Scan for the cell matching the given text and deliver its [x, y] coordinate at center. 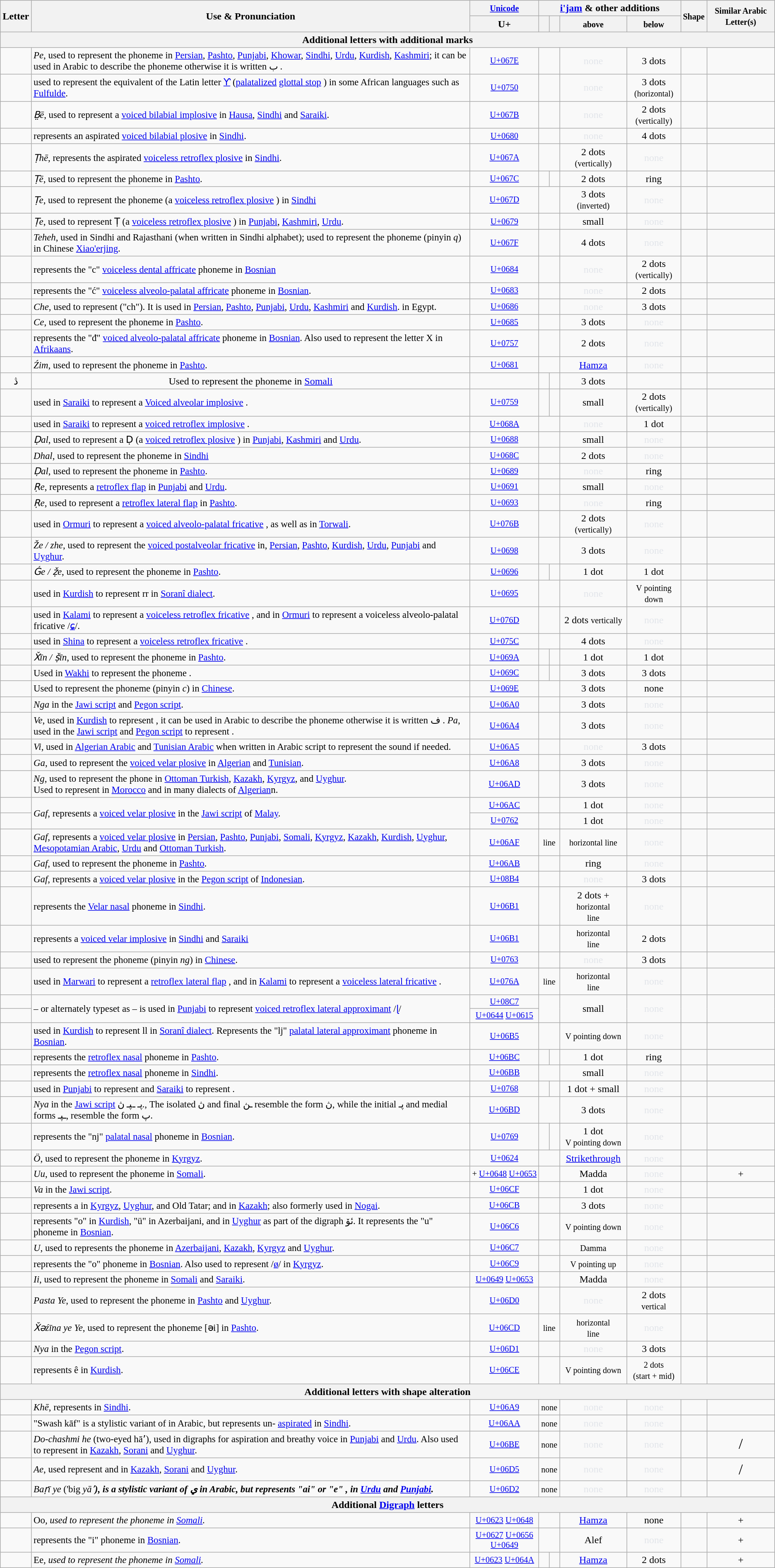
U+0688 [504, 439]
1 dot V pointing down [594, 1136]
U+0623 U+064A [504, 1560]
U+06BB [504, 1073]
1 dot + small [594, 1089]
U+06A4 [504, 726]
U+069E [504, 689]
2 dots vertically [594, 620]
U+0769 [504, 1136]
U+0759 [504, 402]
U+0627 U+0656 U+0649 [504, 1540]
U+067D [504, 200]
Ḍal, used to represent the phoneme in Pashto. [251, 471]
Ṛe, used to represent a retroflex lateral flap in Pashto. [251, 502]
U+08B4 [504, 879]
U+08C7 [504, 1002]
U+06CF [504, 1189]
U+0680 [504, 136]
Similar Arabic Letter(s) [741, 16]
U+0644 U+0615 [504, 1016]
Additional Digraph letters [387, 1505]
+ U+0648 U+0653 [504, 1174]
represents a voiced velar implosive in Sindhi and Saraiki [251, 939]
Baṛī ye ('big yāʼ), is a stylistic variant of ي in Arabic, but represents "ai" or "e" , in Urdu and Punjabi. [251, 1489]
Že / zhe, used to represent the voiced postalveolar fricative in, Persian, Pashto, Kurdish, Urdu, Punjabi and Uyghur. [251, 551]
U+06AD [504, 784]
2 dots (start + mid) [654, 1371]
used in Ormuri to represent a voiced alveolo-palatal fricative , as well as in Torwali. [251, 524]
"Swash kāf" is a stylistic variant of in Arabic, but represents un- aspirated in Sindhi. [251, 1423]
Letter [16, 16]
represents an aspirated voiced bilabial plosive in Sindhi. [251, 136]
Va in the Jawi script. [251, 1189]
represents a in Kyrgyz, Uyghur, and Old Tatar; and in Kazakh; also formerly used in Nogai. [251, 1205]
Use & Pronunciation [251, 16]
U+06AC [504, 805]
U+06CB [504, 1205]
U+067B [504, 115]
represents "o" in Kurdish, "ü" in Azerbaijani, and in Uyghur as part of the digraph ئۆ. It represents the "u" phoneme in Bosnian. [251, 1227]
Uu, used to represent the phoneme in Somali. [251, 1174]
U+06CD [504, 1328]
U, used to represents the phoneme in Azerbaijani, Kazakh, Kyrgyz and Uyghur. [251, 1248]
U+0768 [504, 1089]
U+0693 [504, 502]
U+0689 [504, 471]
Shape [694, 16]
U+076D [504, 620]
U+075C [504, 641]
U+06D2 [504, 1489]
used to represent the equivalent of the Latin letter Ƴ (palatalized glottal stop ) in some African languages such as Fulfulde. [251, 88]
Ii, used to represent the phoneme in Somali and Saraiki. [251, 1279]
Ǵe / ẓ̌e, used to represent the phoneme in Pashto. [251, 572]
U+069A [504, 657]
Used in Wakhi to represent the phoneme . [251, 673]
U+06A9 [504, 1407]
Źim, used to represent the phoneme in Pashto. [251, 365]
U+068A [504, 424]
U+ [504, 24]
represents the "o" phoneme in Bosnian. Also used to represent /ø/ in Kyrgyz. [251, 1263]
U+06C7 [504, 1248]
U+06B5 [504, 1036]
represents the "nj" palatal nasal phoneme in Bosnian. [251, 1136]
U+0685 [504, 322]
used in Kurdish to represent ll in Soranî dialect. Represents the "lj" palatal lateral approximant phoneme in Bosnian. [251, 1036]
Nga in the Jawi script and Pegon script. [251, 704]
Gaf, used to represent the phoneme in Pashto. [251, 863]
Ṛe, represents a retroflex flap in Punjabi and Urdu. [251, 487]
Used to represent the phoneme in Somali [251, 381]
ڎ [16, 381]
U+0757 [504, 343]
Ṭē, used to represent the phoneme in Pashto. [251, 179]
3 dots (inverted) [594, 200]
Ḍal, used to represent a Ḍ (a voiced retroflex plosive ) in Punjabi, Kashmiri and Urdu. [251, 439]
Gaf, represents a voiced velar plosive in the Pegon script of Indonesian. [251, 879]
Ae, used represent and in Kazakh, Sorani and Uyghur. [251, 1469]
Additional letters with additional marks [387, 40]
U+076A [504, 981]
U+06A5 [504, 747]
3 dots (horizontal) [654, 88]
used to represent the phoneme (pinyin ng) in Chinese. [251, 960]
U+0624 [504, 1158]
U+06AB [504, 863]
U+06C6 [504, 1227]
Used to represent the phoneme (pinyin c) in Chinese. [251, 689]
Ṭhē, represents the aspirated voiceless retroflex plosive in Sindhi. [251, 157]
U+0695 [504, 593]
U+0691 [504, 487]
represents the "c" voiceless dental affricate phoneme in Bosnian [251, 270]
represents ê in Kurdish. [251, 1371]
U+0750 [504, 88]
Ng, used to represent the phone in Ottoman Turkish, Kazakh, Kyrgyz, and Uyghur.Used to represent in Morocco and in many dialects of Algeriann. [251, 784]
Ṭe, used to represent the phoneme (a voiceless retroflex plosive ) in Sindhi [251, 200]
Ce, used to represent the phoneme in Pashto. [251, 322]
represents the "đ" voiced alveolo-palatal affricate phoneme in Bosnian. Also used to represent the letter X in Afrikaans. [251, 343]
U+06A0 [504, 704]
Strikethrough [594, 1158]
U+0696 [504, 572]
U+068C [504, 455]
Dhal, used to represent the phoneme in Sindhi [251, 455]
Vi, used in Algerian Arabic and Tunisian Arabic when written in Arabic script to represent the sound if needed. [251, 747]
U+067F [504, 243]
i'jam & other additions [610, 8]
used in Saraiki to represent a Voiced alveolar implosive . [251, 402]
Damma [594, 1248]
X̌īn / ṣ̌īn, used to represent the phoneme in Pashto. [251, 657]
U+067E [504, 61]
represents the "ć" voiceless alveolo-palatal affricate phoneme in Bosnian. [251, 291]
Pasta Ye, used to represent the phoneme in Pashto and Uyghur. [251, 1300]
below [654, 24]
U+0763 [504, 960]
– or alternately typeset as – is used in Punjabi to represent voiced retroflex lateral approximant /ɭ/ [251, 1009]
represents the retroflex nasal phoneme in Pashto. [251, 1057]
Oo, used to represent the phoneme in Somali. [251, 1520]
U+0623 U+0648 [504, 1520]
U+06BD [504, 1110]
Additional letters with shape alteration [387, 1392]
represents the Velar nasal phoneme in Sindhi. [251, 906]
U+06D1 [504, 1349]
U+06D0 [504, 1300]
U+0698 [504, 551]
Teheh, used in Sindhi and Rajasthani (when written in Sindhi alphabet); used to represent the phoneme (pinyin q) in Chinese Xiao'erjing. [251, 243]
U+069C [504, 673]
U+06D5 [504, 1469]
V pointing up [594, 1263]
used in Saraiki to represent a voiced retroflex implosive . [251, 424]
U+06AF [504, 843]
U+06C9 [504, 1263]
Alef [594, 1540]
U+067C [504, 179]
U+06BE [504, 1444]
used in Kurdish to represent rr in Soranî dialect. [251, 593]
U+0684 [504, 270]
Ga, used to represent the voiced velar plosive in Algerian and Tunisian. [251, 763]
Ö, used to represent the phoneme in Kyrgyz. [251, 1158]
represents the "i" phoneme in Bosnian. [251, 1540]
U+0679 [504, 221]
U+0683 [504, 291]
U+0649 U+0653 [504, 1279]
used in Kalami to represent a voiceless retroflex fricative , and in Ormuri to represent a voiceless alveolo-palatal fricative /ɕ/. [251, 620]
used in Shina to represent a voiceless retroflex fricative . [251, 641]
Nya in the Pegon script. [251, 1349]
U+06AA [504, 1423]
U+076B [504, 524]
U+0681 [504, 365]
used in Punjabi to represent and Saraiki to represent . [251, 1089]
2 dots vertical [654, 1300]
used in Marwari to represent a retroflex lateral flap , and in Kalami to represent a voiceless lateral fricative . [251, 981]
Ṭe, used to represent Ṭ (a voiceless retroflex plosive ) in Punjabi, Kashmiri, Urdu. [251, 221]
above [594, 24]
U+0762 [504, 821]
U+06CE [504, 1371]
X̌əźīna ye Ye, used to represent the phoneme [əi] in Pashto. [251, 1328]
B̤ē, used to represent a voiced bilabial implosive in Hausa, Sindhi and Saraiki. [251, 115]
Gaf, represents a voiced velar plosive in the Jawi script of Malay. [251, 813]
Unicode [504, 8]
U+06BC [504, 1057]
Ee, used to represent the phoneme in Somali. [251, 1560]
U+06A8 [504, 763]
Che, used to represent ("ch"). It is used in Persian, Pashto, Punjabi, Urdu, Kashmiri and Kurdish. in Egypt. [251, 307]
2 dots + horizontal line [594, 906]
U+0686 [504, 307]
represents the retroflex nasal phoneme in Sindhi. [251, 1073]
U+067A [504, 157]
Khē, represents in Sindhi. [251, 1407]
